Find where the given text appears and provide that cell's center as [X, Y] coordinate. 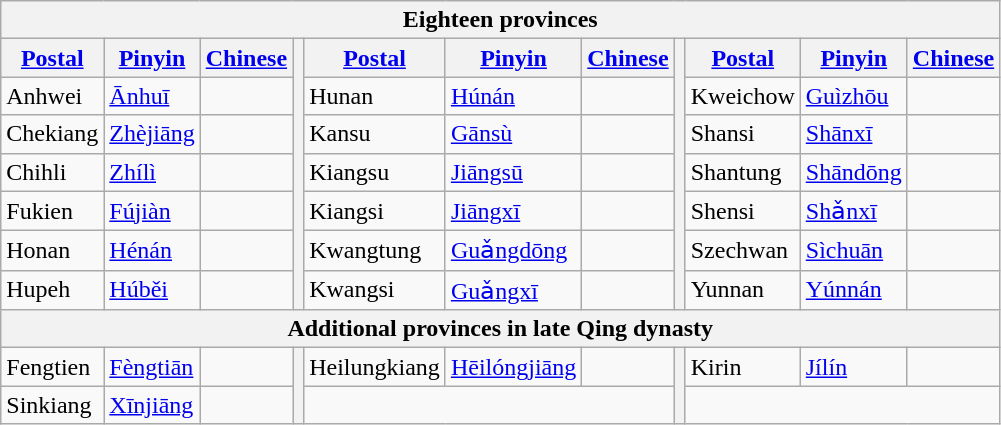
Kweichow [742, 96]
Zhèjiāng [152, 134]
Jiāngsū [513, 172]
Eighteen provinces [500, 20]
Gānsù [513, 134]
Honan [52, 251]
Kiangsu [375, 172]
Fújiàn [152, 211]
Hénán [152, 251]
Heilungkiang [375, 367]
Zhílì [152, 172]
Kirin [742, 367]
Hēilóngjiāng [513, 367]
Szechwan [742, 251]
Anhwei [52, 96]
Jílín [854, 367]
Chekiang [52, 134]
Xīnjiāng [152, 405]
Húnán [513, 96]
Guǎngdōng [513, 251]
Shānxī [854, 134]
Guǎngxī [513, 290]
Shansi [742, 134]
Kwangtung [375, 251]
Guìzhōu [854, 96]
Shensi [742, 211]
Kwangsi [375, 290]
Hunan [375, 96]
Fengtien [52, 367]
Shantung [742, 172]
Hupeh [52, 290]
Yúnnán [854, 290]
Sìchuān [854, 251]
Ānhuī [152, 96]
Jiāngxī [513, 211]
Yunnan [742, 290]
Shǎnxī [854, 211]
Shāndōng [854, 172]
Additional provinces in late Qing dynasty [500, 329]
Fukien [52, 211]
Sinkiang [52, 405]
Húběi [152, 290]
Fèngtiān [152, 367]
Kiangsi [375, 211]
Kansu [375, 134]
Chihli [52, 172]
